Locate the cell with the specified text and output its (x, y) center coordinate. 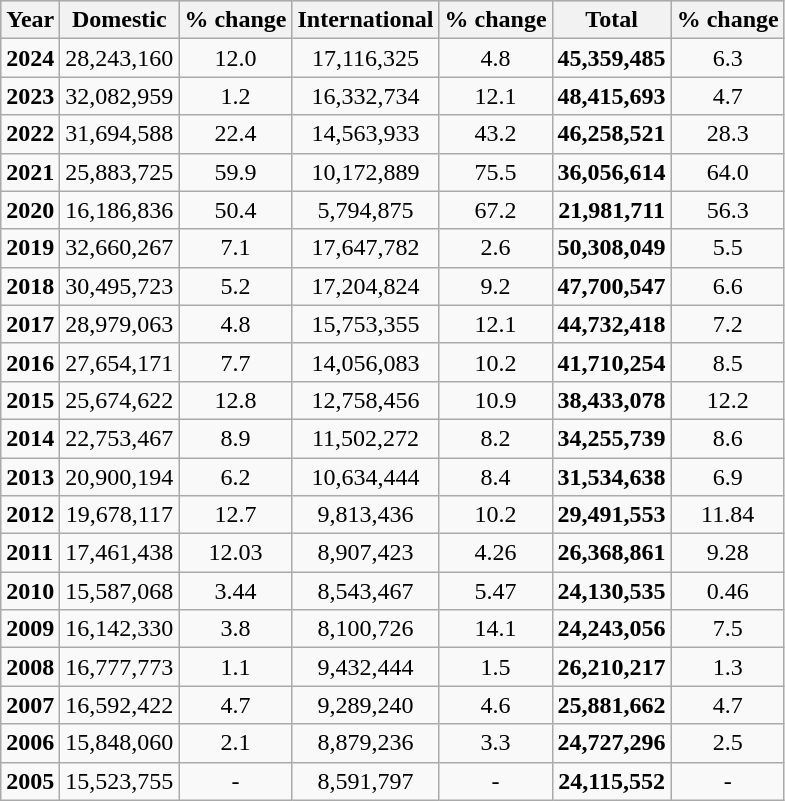
50.4 (236, 210)
14.1 (496, 629)
8,879,236 (366, 743)
1.1 (236, 667)
8.4 (496, 477)
12.03 (236, 553)
7.7 (236, 362)
1.2 (236, 96)
75.5 (496, 172)
8,100,726 (366, 629)
2012 (30, 515)
4.6 (496, 705)
31,694,588 (120, 134)
25,674,622 (120, 400)
2006 (30, 743)
7.5 (728, 629)
2019 (30, 248)
7.2 (728, 324)
30,495,723 (120, 286)
15,848,060 (120, 743)
12.2 (728, 400)
6.6 (728, 286)
9,813,436 (366, 515)
16,332,734 (366, 96)
10.9 (496, 400)
16,592,422 (120, 705)
Year (30, 20)
15,753,355 (366, 324)
5.5 (728, 248)
2018 (30, 286)
1.3 (728, 667)
12.7 (236, 515)
2013 (30, 477)
8,907,423 (366, 553)
22,753,467 (120, 438)
6.2 (236, 477)
64.0 (728, 172)
26,210,217 (612, 667)
17,461,438 (120, 553)
Domestic (120, 20)
19,678,117 (120, 515)
12.0 (236, 58)
9.2 (496, 286)
27,654,171 (120, 362)
2009 (30, 629)
20,900,194 (120, 477)
12,758,456 (366, 400)
International (366, 20)
2020 (30, 210)
47,700,547 (612, 286)
12.8 (236, 400)
2015 (30, 400)
24,727,296 (612, 743)
10,634,444 (366, 477)
31,534,638 (612, 477)
25,883,725 (120, 172)
8.6 (728, 438)
15,523,755 (120, 781)
26,368,861 (612, 553)
24,130,535 (612, 591)
2024 (30, 58)
28,243,160 (120, 58)
6.9 (728, 477)
45,359,485 (612, 58)
32,660,267 (120, 248)
2007 (30, 705)
29,491,553 (612, 515)
48,415,693 (612, 96)
28,979,063 (120, 324)
21,981,711 (612, 210)
6.3 (728, 58)
22.4 (236, 134)
9,289,240 (366, 705)
8.5 (728, 362)
14,563,933 (366, 134)
15,587,068 (120, 591)
2022 (30, 134)
25,881,662 (612, 705)
3.44 (236, 591)
8.9 (236, 438)
34,255,739 (612, 438)
67.2 (496, 210)
38,433,078 (612, 400)
2017 (30, 324)
8.2 (496, 438)
32,082,959 (120, 96)
16,777,773 (120, 667)
7.1 (236, 248)
2011 (30, 553)
8,543,467 (366, 591)
9.28 (728, 553)
2.6 (496, 248)
24,115,552 (612, 781)
9,432,444 (366, 667)
10,172,889 (366, 172)
11,502,272 (366, 438)
5,794,875 (366, 210)
16,186,836 (120, 210)
1.5 (496, 667)
2021 (30, 172)
41,710,254 (612, 362)
2014 (30, 438)
50,308,049 (612, 248)
2023 (30, 96)
17,116,325 (366, 58)
17,647,782 (366, 248)
56.3 (728, 210)
2016 (30, 362)
2.5 (728, 743)
2.1 (236, 743)
8,591,797 (366, 781)
3.3 (496, 743)
36,056,614 (612, 172)
Total (612, 20)
11.84 (728, 515)
17,204,824 (366, 286)
2010 (30, 591)
0.46 (728, 591)
2008 (30, 667)
16,142,330 (120, 629)
43.2 (496, 134)
24,243,056 (612, 629)
5.2 (236, 286)
44,732,418 (612, 324)
2005 (30, 781)
5.47 (496, 591)
59.9 (236, 172)
4.26 (496, 553)
3.8 (236, 629)
14,056,083 (366, 362)
46,258,521 (612, 134)
28.3 (728, 134)
